Locate the cell with the specified text and output its (x, y) center coordinate. 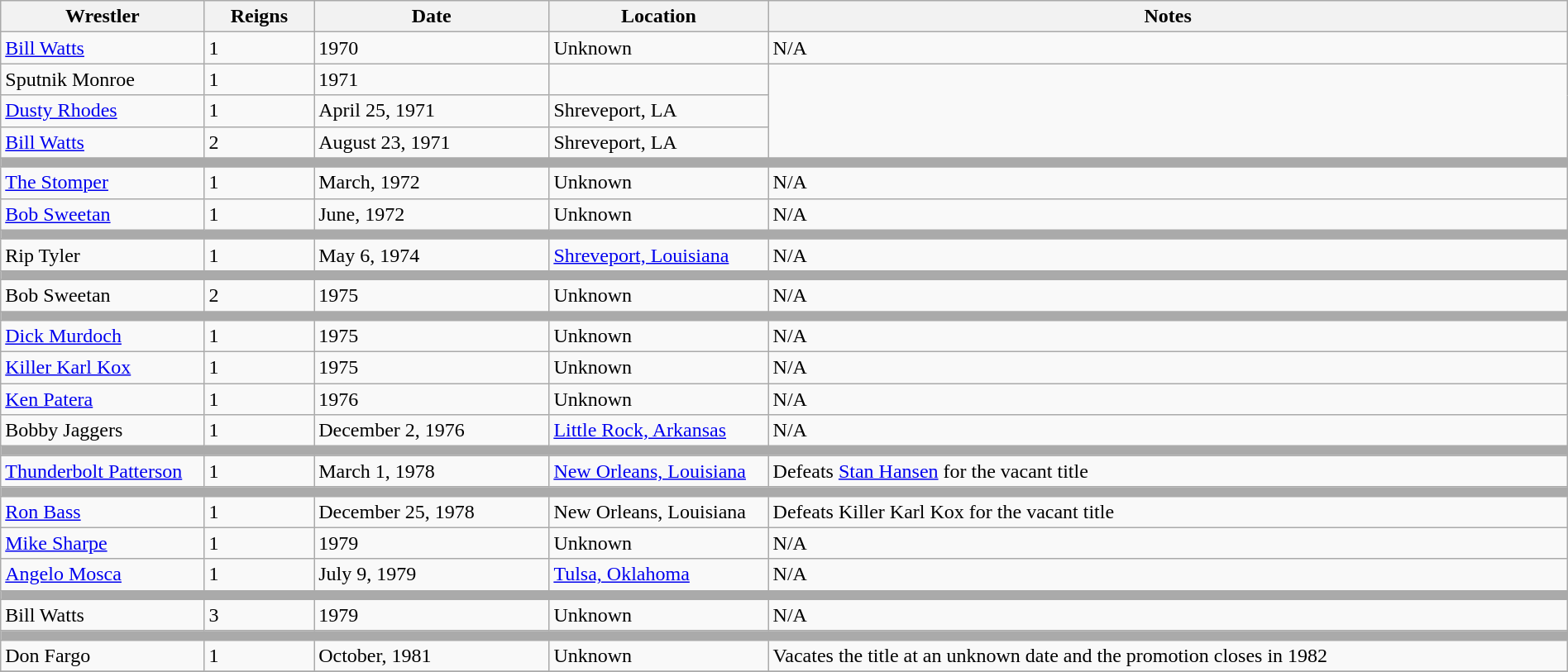
Defeats Stan Hansen for the vacant title (1168, 471)
Sputnik Monroe (103, 79)
Dick Murdoch (103, 336)
May 6, 1974 (432, 255)
Defeats Killer Karl Kox for the vacant title (1168, 512)
August 23, 1971 (432, 142)
Reigns (260, 17)
1970 (432, 48)
Killer Karl Kox (103, 368)
Little Rock, Arkansas (658, 431)
Tulsa, Oklahoma (658, 574)
3 (260, 615)
Notes (1168, 17)
December 25, 1978 (432, 512)
Ken Patera (103, 399)
Vacates the title at an unknown date and the promotion closes in 1982 (1168, 655)
Angelo Mosca (103, 574)
Mike Sharpe (103, 543)
July 9, 1979 (432, 574)
Bobby Jaggers (103, 431)
Date (432, 17)
Location (658, 17)
March 1, 1978 (432, 471)
Wrestler (103, 17)
1971 (432, 79)
Thunderbolt Patterson (103, 471)
Ron Bass (103, 512)
March, 1972 (432, 183)
April 25, 1971 (432, 111)
The Stomper (103, 183)
December 2, 1976 (432, 431)
October, 1981 (432, 655)
Dusty Rhodes (103, 111)
Shreveport, Louisiana (658, 255)
Don Fargo (103, 655)
June, 1972 (432, 214)
1976 (432, 399)
Rip Tyler (103, 255)
